Locate the cell with the specified text and output its (X, Y) center coordinate. 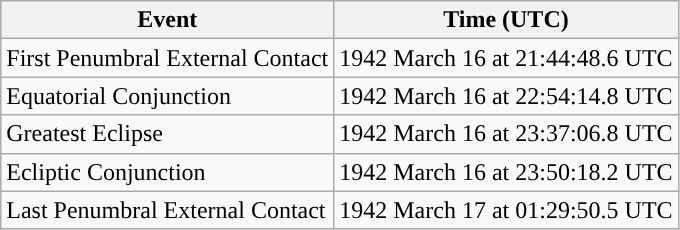
Last Penumbral External Contact (168, 210)
1942 March 16 at 23:37:06.8 UTC (506, 134)
1942 March 17 at 01:29:50.5 UTC (506, 210)
1942 March 16 at 22:54:14.8 UTC (506, 96)
Event (168, 20)
Greatest Eclipse (168, 134)
Time (UTC) (506, 20)
1942 March 16 at 23:50:18.2 UTC (506, 172)
1942 March 16 at 21:44:48.6 UTC (506, 58)
First Penumbral External Contact (168, 58)
Ecliptic Conjunction (168, 172)
Equatorial Conjunction (168, 96)
